For the text-containing cell, return its midpoint in (x, y) coordinate format. 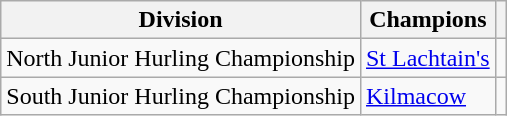
St Lachtain's (428, 58)
North Junior Hurling Championship (181, 58)
South Junior Hurling Championship (181, 96)
Champions (428, 20)
Kilmacow (428, 96)
Division (181, 20)
